Determine the (x, y) coordinate at the center of the cell enclosing the given text.  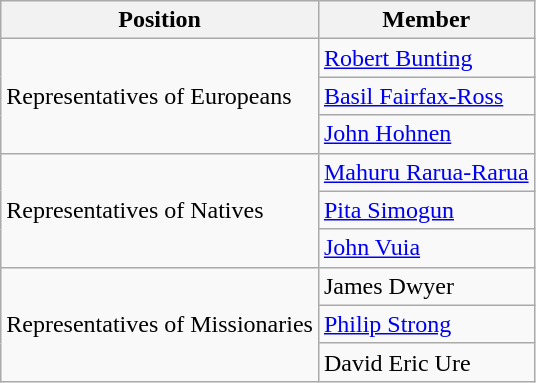
John Hohnen (426, 134)
Representatives of Natives (160, 210)
Mahuru Rarua-Rarua (426, 172)
Robert Bunting (426, 58)
Member (426, 20)
John Vuia (426, 248)
Philip Strong (426, 324)
Pita Simogun (426, 210)
Representatives of Missionaries (160, 324)
David Eric Ure (426, 362)
Position (160, 20)
James Dwyer (426, 286)
Basil Fairfax-Ross (426, 96)
Representatives of Europeans (160, 96)
